Find where the given text appears and provide that cell's center as [X, Y] coordinate. 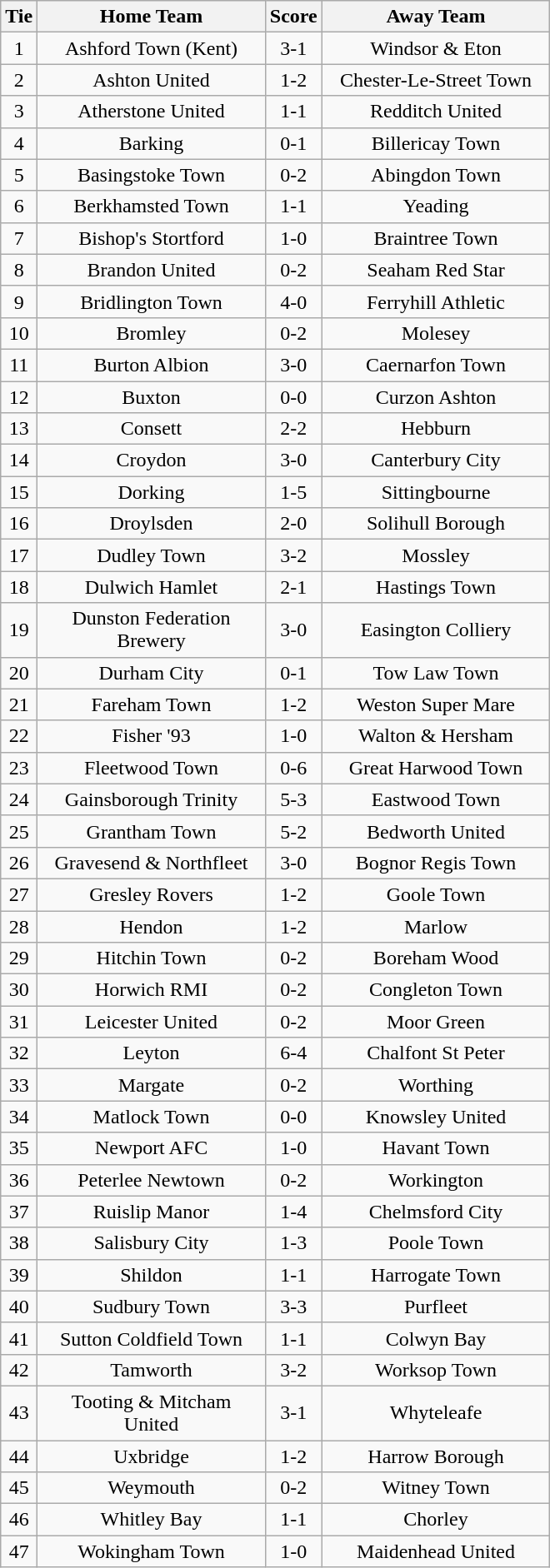
Leicester United [152, 1022]
Margate [152, 1085]
Seaham Red Star [436, 270]
Solihull Borough [436, 524]
Tow Law Town [436, 673]
Sittingbourne [436, 492]
3 [19, 112]
Shildon [152, 1275]
Ashton United [152, 80]
Away Team [436, 17]
Brandon United [152, 270]
43 [19, 1412]
37 [19, 1212]
4 [19, 143]
Durham City [152, 673]
3-3 [293, 1307]
Buxton [152, 397]
Chorley [436, 1520]
Walton & Hersham [436, 736]
Purfleet [436, 1307]
Eastwood Town [436, 799]
Matlock Town [152, 1117]
35 [19, 1148]
Chelmsford City [436, 1212]
40 [19, 1307]
Whitley Bay [152, 1520]
Bishop's Stortford [152, 238]
Congleton Town [436, 990]
Gravesend & Northfleet [152, 863]
7 [19, 238]
26 [19, 863]
Leyton [152, 1053]
20 [19, 673]
10 [19, 333]
12 [19, 397]
Droylsden [152, 524]
Dunston Federation Brewery [152, 630]
13 [19, 429]
Witney Town [436, 1488]
Molesey [436, 333]
2 [19, 80]
0-6 [293, 768]
15 [19, 492]
Harrogate Town [436, 1275]
23 [19, 768]
Chalfont St Peter [436, 1053]
Grantham Town [152, 831]
Bromley [152, 333]
Ashford Town (Kent) [152, 48]
Dorking [152, 492]
5-2 [293, 831]
27 [19, 894]
Great Harwood Town [436, 768]
Newport AFC [152, 1148]
Yeading [436, 207]
21 [19, 704]
Redditch United [436, 112]
Braintree Town [436, 238]
2-1 [293, 587]
Peterlee Newtown [152, 1180]
Tooting & Mitcham United [152, 1412]
Abingdon Town [436, 175]
28 [19, 927]
Bognor Regis Town [436, 863]
Horwich RMI [152, 990]
Burton Albion [152, 365]
47 [19, 1551]
Goole Town [436, 894]
18 [19, 587]
6-4 [293, 1053]
4-0 [293, 301]
25 [19, 831]
Sutton Coldfield Town [152, 1338]
Ruislip Manor [152, 1212]
Dudley Town [152, 555]
Fareham Town [152, 704]
Workington [436, 1180]
Worksop Town [436, 1370]
Canterbury City [436, 460]
14 [19, 460]
Berkhamsted Town [152, 207]
Basingstoke Town [152, 175]
Chester-Le-Street Town [436, 80]
Mossley [436, 555]
Tie [19, 17]
5-3 [293, 799]
Easington Colliery [436, 630]
Home Team [152, 17]
42 [19, 1370]
8 [19, 270]
33 [19, 1085]
30 [19, 990]
1-4 [293, 1212]
1-5 [293, 492]
Windsor & Eton [436, 48]
Weston Super Mare [436, 704]
2-0 [293, 524]
Tamworth [152, 1370]
5 [19, 175]
Croydon [152, 460]
31 [19, 1022]
Hitchin Town [152, 958]
24 [19, 799]
Gresley Rovers [152, 894]
Atherstone United [152, 112]
Barking [152, 143]
38 [19, 1243]
46 [19, 1520]
Marlow [436, 927]
44 [19, 1456]
Boreham Wood [436, 958]
41 [19, 1338]
32 [19, 1053]
Salisbury City [152, 1243]
Gainsborough Trinity [152, 799]
Wokingham Town [152, 1551]
34 [19, 1117]
Fisher '93 [152, 736]
Caernarfon Town [436, 365]
Maidenhead United [436, 1551]
17 [19, 555]
29 [19, 958]
Weymouth [152, 1488]
Fleetwood Town [152, 768]
2-2 [293, 429]
Poole Town [436, 1243]
9 [19, 301]
1 [19, 48]
Hendon [152, 927]
Moor Green [436, 1022]
Sudbury Town [152, 1307]
Hebburn [436, 429]
Knowsley United [436, 1117]
Bedworth United [436, 831]
36 [19, 1180]
22 [19, 736]
Bridlington Town [152, 301]
Curzon Ashton [436, 397]
Ferryhill Athletic [436, 301]
Colwyn Bay [436, 1338]
Hastings Town [436, 587]
19 [19, 630]
Dulwich Hamlet [152, 587]
Whyteleafe [436, 1412]
Havant Town [436, 1148]
Uxbridge [152, 1456]
6 [19, 207]
Worthing [436, 1085]
Billericay Town [436, 143]
Harrow Borough [436, 1456]
39 [19, 1275]
11 [19, 365]
45 [19, 1488]
Score [293, 17]
Consett [152, 429]
1-3 [293, 1243]
16 [19, 524]
